Return [X, Y] of the center of cell containing provided text 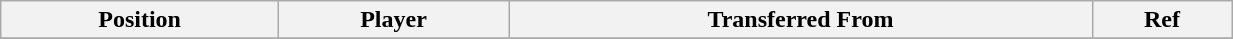
Ref [1162, 20]
Player [393, 20]
Position [140, 20]
Transferred From [801, 20]
